For the text-containing cell, return its midpoint in (x, y) coordinate format. 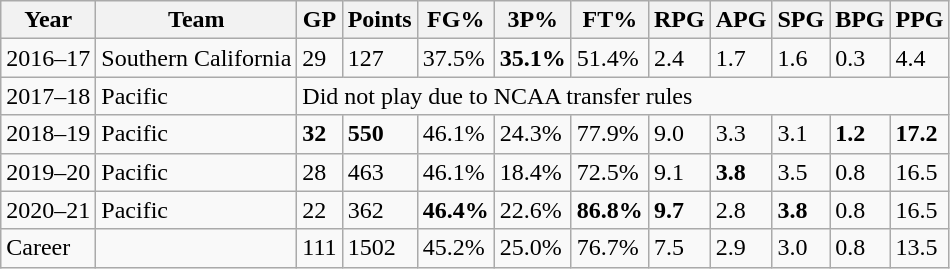
1.2 (860, 134)
362 (380, 210)
FT% (610, 20)
FG% (456, 20)
GP (320, 20)
29 (320, 58)
3.5 (801, 172)
7.5 (679, 248)
1502 (380, 248)
22.6% (532, 210)
2018–19 (48, 134)
Year (48, 20)
24.3% (532, 134)
35.1% (532, 58)
25.0% (532, 248)
Southern California (196, 58)
Did not play due to NCAA transfer rules (623, 96)
9.1 (679, 172)
550 (380, 134)
RPG (679, 20)
3P% (532, 20)
13.5 (920, 248)
9.0 (679, 134)
2019–20 (48, 172)
Team (196, 20)
2.9 (741, 248)
28 (320, 172)
2016–17 (48, 58)
77.9% (610, 134)
17.2 (920, 134)
32 (320, 134)
18.4% (532, 172)
2017–18 (48, 96)
51.4% (610, 58)
46.4% (456, 210)
127 (380, 58)
72.5% (610, 172)
86.8% (610, 210)
PPG (920, 20)
37.5% (456, 58)
3.1 (801, 134)
2020–21 (48, 210)
9.7 (679, 210)
76.7% (610, 248)
Points (380, 20)
22 (320, 210)
BPG (860, 20)
111 (320, 248)
463 (380, 172)
45.2% (456, 248)
Career (48, 248)
0.3 (860, 58)
SPG (801, 20)
1.7 (741, 58)
3.0 (801, 248)
2.8 (741, 210)
1.6 (801, 58)
2.4 (679, 58)
3.3 (741, 134)
APG (741, 20)
4.4 (920, 58)
